From the cell containing the given text, extract its center point as [X, Y] coordinate. 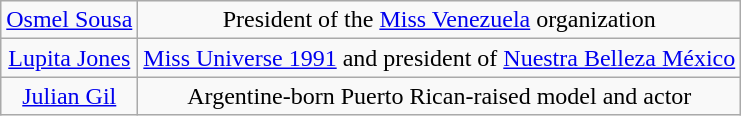
Argentine-born Puerto Rican-raised model and actor [440, 96]
Lupita Jones [70, 58]
Julian Gil [70, 96]
President of the Miss Venezuela organization [440, 20]
Osmel Sousa [70, 20]
Miss Universe 1991 and president of Nuestra Belleza México [440, 58]
